Locate the cell with the specified text and output its (x, y) center coordinate. 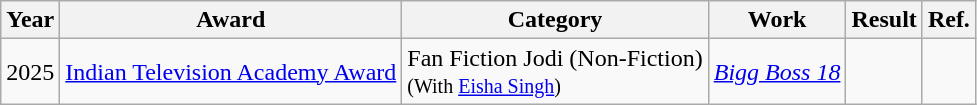
Award (231, 20)
2025 (30, 72)
Ref. (948, 20)
Work (777, 20)
Category (555, 20)
Result (884, 20)
Fan Fiction Jodi (Non-Fiction)(With Eisha Singh) (555, 72)
Year (30, 20)
Bigg Boss 18 (777, 72)
Indian Television Academy Award (231, 72)
